Provide the (x, y) coordinate of the cell's center where the given text is located.  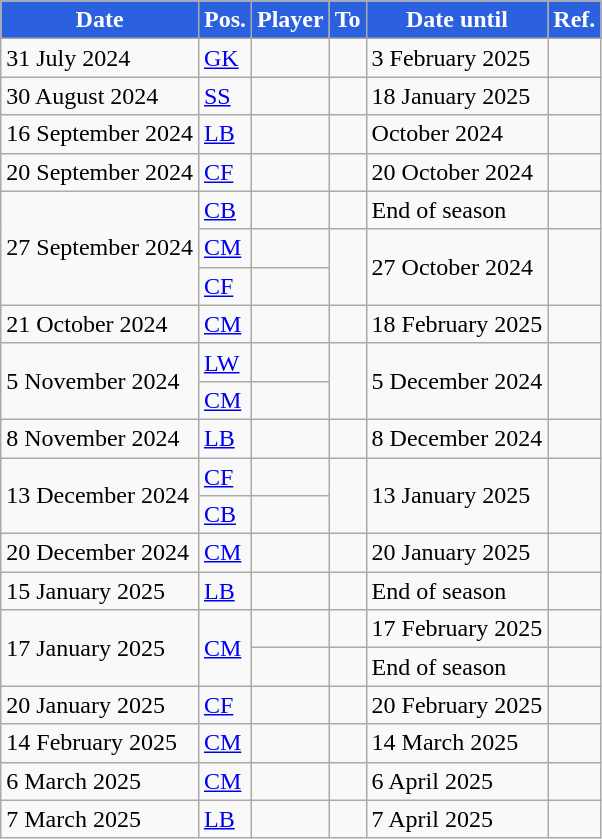
LW (224, 362)
7 March 2025 (100, 819)
17 February 2025 (457, 629)
13 December 2024 (100, 496)
16 September 2024 (100, 134)
27 September 2024 (100, 248)
5 December 2024 (457, 381)
3 February 2025 (457, 58)
7 April 2025 (457, 819)
13 January 2025 (457, 496)
20 December 2024 (100, 553)
6 April 2025 (457, 781)
October 2024 (457, 134)
GK (224, 58)
27 October 2024 (457, 267)
30 August 2024 (100, 96)
8 November 2024 (100, 438)
31 July 2024 (100, 58)
6 March 2025 (100, 781)
Date (100, 20)
8 December 2024 (457, 438)
14 February 2025 (100, 743)
5 November 2024 (100, 381)
20 September 2024 (100, 172)
14 March 2025 (457, 743)
SS (224, 96)
20 February 2025 (457, 705)
18 February 2025 (457, 324)
Pos. (224, 20)
Date until (457, 20)
Player (291, 20)
17 January 2025 (100, 648)
To (348, 20)
21 October 2024 (100, 324)
20 October 2024 (457, 172)
15 January 2025 (100, 591)
Ref. (574, 20)
18 January 2025 (457, 96)
